Output the (X, Y) coordinate of the center of the cell containing the given text.  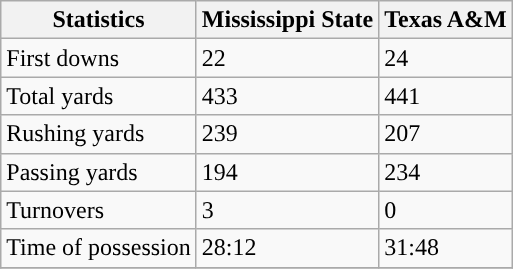
Texas A&M (446, 20)
239 (287, 134)
194 (287, 172)
22 (287, 58)
31:48 (446, 248)
Rushing yards (99, 134)
0 (446, 210)
441 (446, 96)
Time of possession (99, 248)
Total yards (99, 96)
207 (446, 134)
28:12 (287, 248)
First downs (99, 58)
Turnovers (99, 210)
Statistics (99, 20)
24 (446, 58)
433 (287, 96)
3 (287, 210)
Mississippi State (287, 20)
234 (446, 172)
Passing yards (99, 172)
